Capture the cell that displays the provided text and extract its (X, Y) central coordinate. 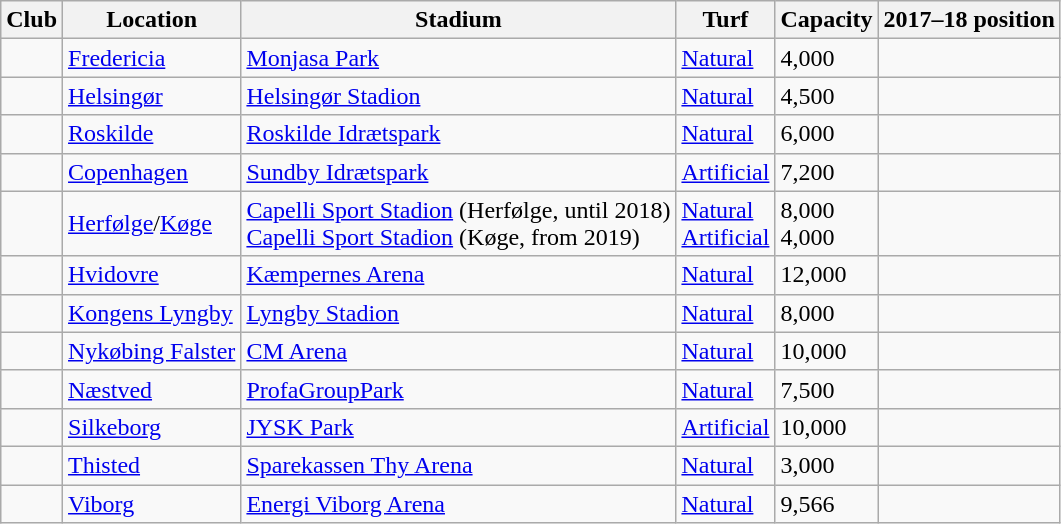
NaturalArtificial (726, 224)
Turf (726, 20)
Thisted (152, 465)
Viborg (152, 503)
Roskilde (152, 134)
6,000 (826, 134)
8,000 (826, 313)
Sundby Idrætspark (458, 172)
Kongens Lyngby (152, 313)
CM Arena (458, 351)
8,0004,000 (826, 224)
Kæmpernes Arena (458, 275)
Fredericia (152, 58)
7,200 (826, 172)
2017–18 position (969, 20)
Monjasa Park (458, 58)
12,000 (826, 275)
Club (32, 20)
Lyngby Stadion (458, 313)
Stadium (458, 20)
4,000 (826, 58)
7,500 (826, 389)
Helsingør (152, 96)
Roskilde Idrætspark (458, 134)
JYSK Park (458, 427)
Energi Viborg Arena (458, 503)
ProfaGroupPark (458, 389)
Helsingør Stadion (458, 96)
Capacity (826, 20)
Hvidovre (152, 275)
4,500 (826, 96)
Nykøbing Falster (152, 351)
Næstved (152, 389)
Herfølge/Køge (152, 224)
Copenhagen (152, 172)
3,000 (826, 465)
Location (152, 20)
Silkeborg (152, 427)
9,566 (826, 503)
Capelli Sport Stadion (Herfølge, until 2018)Capelli Sport Stadion (Køge, from 2019) (458, 224)
Sparekassen Thy Arena (458, 465)
